Capture the cell that displays the provided text and extract its [x, y] central coordinate. 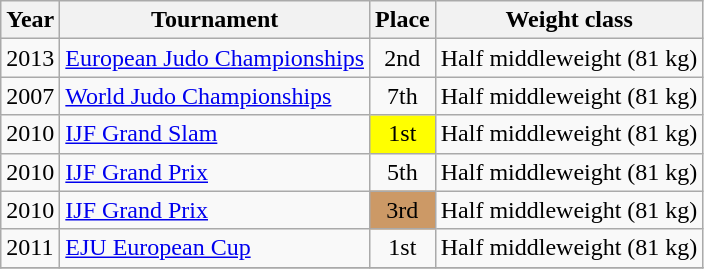
European Judo Championships [215, 58]
3rd [403, 210]
2011 [30, 248]
2nd [403, 58]
Weight class [569, 20]
7th [403, 96]
2013 [30, 58]
EJU European Cup [215, 248]
IJF Grand Slam [215, 134]
Place [403, 20]
Tournament [215, 20]
Year [30, 20]
2007 [30, 96]
5th [403, 172]
World Judo Championships [215, 96]
